Output the [X, Y] coordinate of the center of the cell containing the given text.  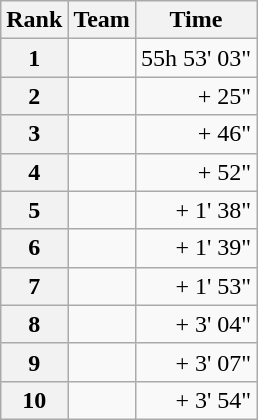
+ 3' 54" [196, 400]
+ 1' 39" [196, 248]
+ 46" [196, 134]
6 [34, 248]
+ 1' 53" [196, 286]
+ 52" [196, 172]
Time [196, 20]
8 [34, 324]
10 [34, 400]
2 [34, 96]
+ 25" [196, 96]
7 [34, 286]
5 [34, 210]
55h 53' 03" [196, 58]
3 [34, 134]
Rank [34, 20]
+ 3' 04" [196, 324]
+ 1' 38" [196, 210]
9 [34, 362]
Team [102, 20]
4 [34, 172]
+ 3' 07" [196, 362]
1 [34, 58]
